Locate the cell with the specified text and output its [X, Y] center coordinate. 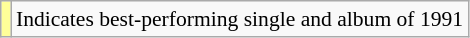
Indicates best-performing single and album of 1991 [240, 19]
